Find where the given text appears and provide that cell's center as (X, Y) coordinate. 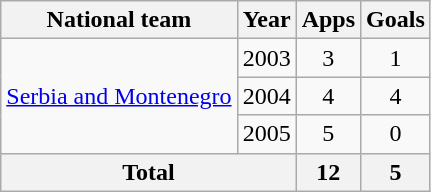
2004 (266, 96)
National team (119, 20)
0 (396, 134)
Apps (328, 20)
2003 (266, 58)
3 (328, 58)
Goals (396, 20)
Year (266, 20)
Total (148, 172)
Serbia and Montenegro (119, 96)
2005 (266, 134)
1 (396, 58)
12 (328, 172)
